Provide the (x, y) coordinate of the cell's center where the given text is located.  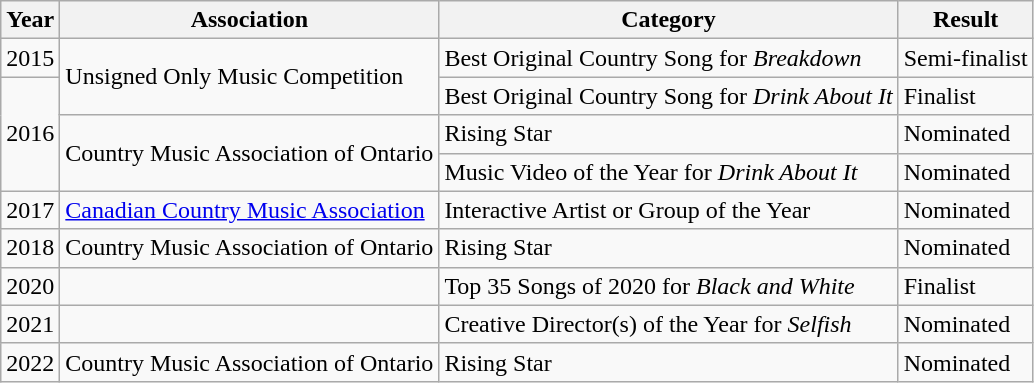
Category (668, 20)
Creative Director(s) of the Year for Selfish (668, 324)
Unsigned Only Music Competition (250, 77)
2015 (30, 58)
2020 (30, 286)
2021 (30, 324)
Canadian Country Music Association (250, 210)
2016 (30, 134)
Association (250, 20)
2022 (30, 362)
2017 (30, 210)
Best Original Country Song for Drink About It (668, 96)
Best Original Country Song for Breakdown (668, 58)
Semi-finalist (966, 58)
Top 35 Songs of 2020 for Black and White (668, 286)
Result (966, 20)
Music Video of the Year for Drink About It (668, 172)
Interactive Artist or Group of the Year (668, 210)
2018 (30, 248)
Year (30, 20)
